Return [X, Y] of the center of cell containing provided text 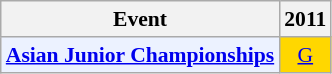
2011 [305, 19]
Event [140, 19]
Asian Junior Championships [140, 55]
G [305, 55]
